Scan for the cell matching the given text and deliver its (x, y) coordinate at center. 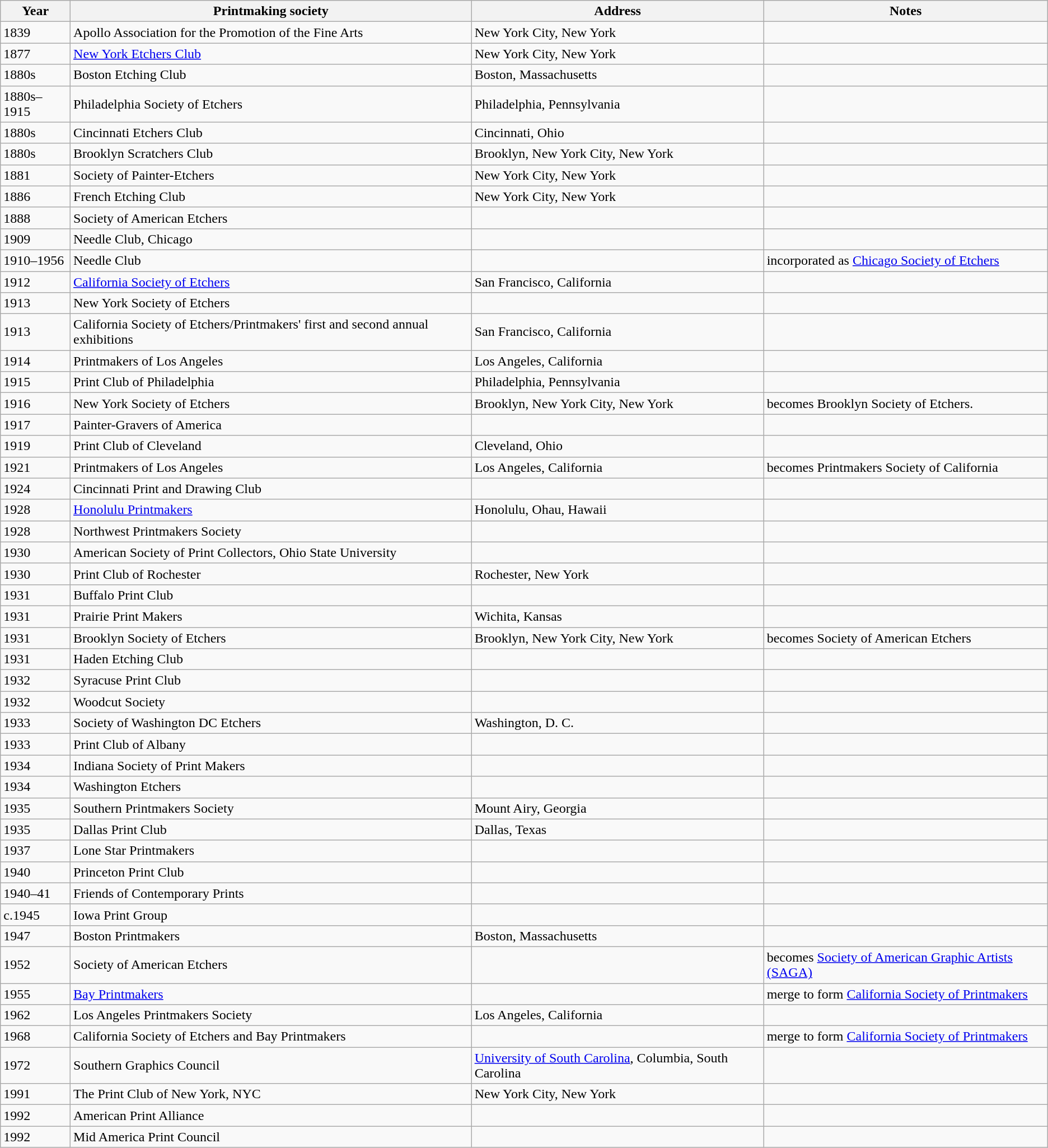
1888 (36, 218)
Society of Washington DC Etchers (271, 723)
becomes Society of American Etchers (906, 638)
1910–1956 (36, 260)
1955 (36, 994)
Dallas, Texas (617, 830)
Princeton Print Club (271, 872)
1914 (36, 361)
1952 (36, 965)
Needle Club (271, 260)
1968 (36, 1037)
1937 (36, 851)
Boston Printmakers (271, 936)
Los Angeles Printmakers Society (271, 1015)
Mount Airy, Georgia (617, 808)
1917 (36, 425)
becomes Society of American Graphic Artists (SAGA) (906, 965)
Cincinnati Print and Drawing Club (271, 489)
1962 (36, 1015)
Iowa Print Group (271, 915)
Northwest Printmakers Society (271, 531)
Washington Etchers (271, 787)
1880s–1915 (36, 104)
Honolulu Printmakers (271, 510)
The Print Club of New York, NYC (271, 1094)
Year (36, 11)
Cincinnati, Ohio (617, 133)
Mid America Print Council (271, 1137)
Dallas Print Club (271, 830)
1947 (36, 936)
Wichita, Kansas (617, 616)
1886 (36, 196)
Address (617, 11)
1919 (36, 446)
Print Club of Albany (271, 744)
Philadelphia Society of Etchers (271, 104)
Haden Etching Club (271, 659)
Boston Etching Club (271, 75)
incorporated as Chicago Society of Etchers (906, 260)
Prairie Print Makers (271, 616)
becomes Printmakers Society of California (906, 467)
California Society of Etchers (271, 282)
Painter-Gravers of America (271, 425)
1839 (36, 32)
1915 (36, 382)
Print Club of Cleveland (271, 446)
1877 (36, 54)
Rochester, New York (617, 574)
Lone Star Printmakers (271, 851)
Needle Club, Chicago (271, 239)
American Print Alliance (271, 1116)
1991 (36, 1094)
Friends of Contemporary Prints (271, 893)
Syracuse Print Club (271, 681)
1916 (36, 404)
California Society of Etchers and Bay Printmakers (271, 1037)
1972 (36, 1066)
c.1945 (36, 915)
Print Club of Philadelphia (271, 382)
1940–41 (36, 893)
Honolulu, Ohau, Hawaii (617, 510)
Brooklyn Society of Etchers (271, 638)
1921 (36, 467)
American Society of Print Collectors, Ohio State University (271, 552)
Bay Printmakers (271, 994)
Cincinnati Etchers Club (271, 133)
Cleveland, Ohio (617, 446)
Notes (906, 11)
French Etching Club (271, 196)
1924 (36, 489)
Washington, D. C. (617, 723)
1940 (36, 872)
Print Club of Rochester (271, 574)
Buffalo Print Club (271, 595)
Brooklyn Scratchers Club (271, 154)
Printmaking society (271, 11)
Society of Painter-Etchers (271, 175)
California Society of Etchers/Printmakers' first and second annual exhibitions (271, 332)
Woodcut Society (271, 702)
Apollo Association for the Promotion of the Fine Arts (271, 32)
1881 (36, 175)
Southern Graphics Council (271, 1066)
1909 (36, 239)
Indiana Society of Print Makers (271, 766)
Southern Printmakers Society (271, 808)
becomes Brooklyn Society of Etchers. (906, 404)
New York Etchers Club (271, 54)
University of South Carolina, Columbia, South Carolina (617, 1066)
1912 (36, 282)
